Identify which cell holds the provided text, then report its (X, Y) central coordinate. 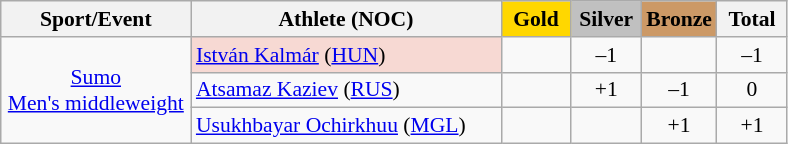
Atsamaz Kaziev (RUS) (346, 90)
Bronze (679, 19)
Usukhbayar Ochirkhuu (MGL) (346, 126)
SumoMen's middleweight (96, 90)
Gold (536, 19)
István Kalmár (HUN) (346, 55)
Total (752, 19)
Silver (606, 19)
0 (752, 90)
Athlete (NOC) (346, 19)
Sport/Event (96, 19)
